Determine the (X, Y) coordinate at the center of the cell enclosing the given text.  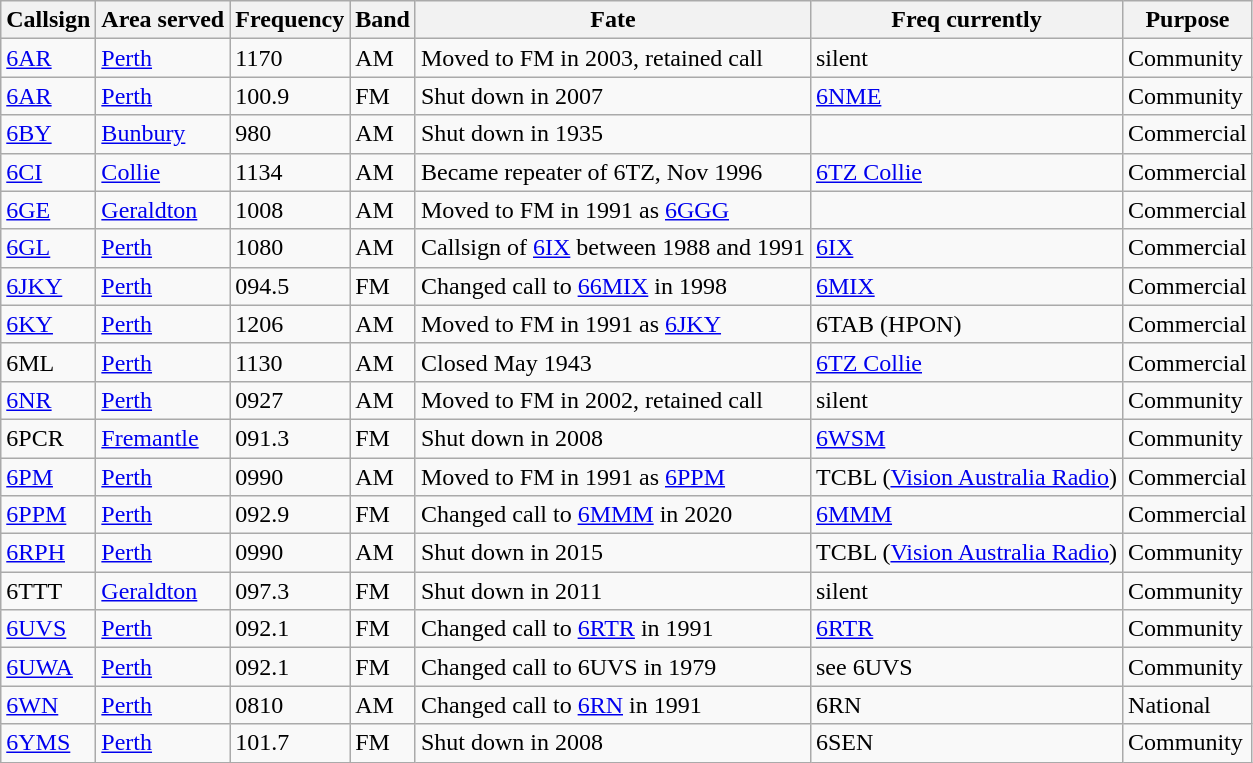
6YMS (48, 743)
Moved to FM in 2002, retained call (612, 400)
see 6UVS (966, 667)
Callsign of 6IX between 1988 and 1991 (612, 248)
6PM (48, 477)
0810 (290, 705)
980 (290, 134)
6RN (966, 705)
6NME (966, 96)
6RPH (48, 553)
1130 (290, 362)
6GL (48, 248)
6JKY (48, 286)
Fate (612, 20)
6KY (48, 324)
Moved to FM in 1991 as 6GGG (612, 210)
1170 (290, 58)
6CI (48, 172)
6BY (48, 134)
Moved to FM in 2003, retained call (612, 58)
091.3 (290, 438)
1134 (290, 172)
6ML (48, 362)
Changed call to 6RTR in 1991 (612, 629)
6TTT (48, 591)
6GE (48, 210)
Changed call to 66MIX in 1998 (612, 286)
Frequency (290, 20)
Changed call to 6MMM in 2020 (612, 515)
6SEN (966, 743)
National (1188, 705)
1008 (290, 210)
Moved to FM in 1991 as 6PPM (612, 477)
Shut down in 2011 (612, 591)
092.9 (290, 515)
094.5 (290, 286)
Moved to FM in 1991 as 6JKY (612, 324)
100.9 (290, 96)
Shut down in 2007 (612, 96)
Shut down in 2015 (612, 553)
1080 (290, 248)
Shut down in 1935 (612, 134)
6WN (48, 705)
Closed May 1943 (612, 362)
1206 (290, 324)
6MMM (966, 515)
Purpose (1188, 20)
Band (383, 20)
Bunbury (163, 134)
6NR (48, 400)
Changed call to 6RN in 1991 (612, 705)
101.7 (290, 743)
6PCR (48, 438)
Fremantle (163, 438)
6IX (966, 248)
0927 (290, 400)
6TAB (HPON) (966, 324)
6WSM (966, 438)
6UVS (48, 629)
6PPM (48, 515)
Freq currently (966, 20)
6UWA (48, 667)
6RTR (966, 629)
Area served (163, 20)
097.3 (290, 591)
Changed call to 6UVS in 1979 (612, 667)
6MIX (966, 286)
Collie (163, 172)
Became repeater of 6TZ, Nov 1996 (612, 172)
Callsign (48, 20)
